Return (x, y) of the center of cell containing provided text 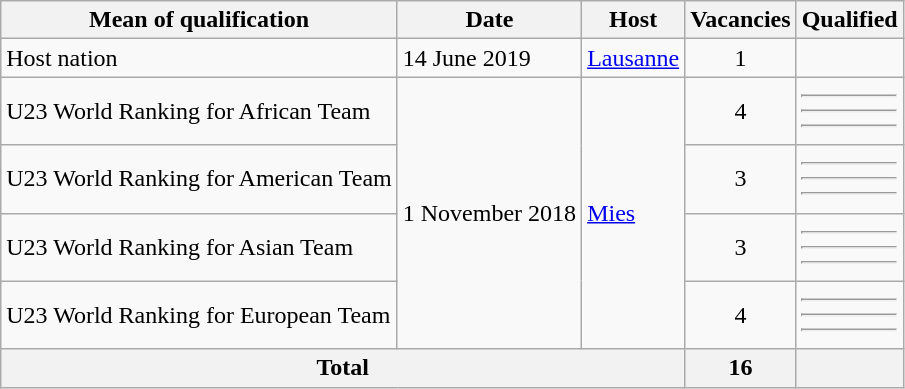
Total (343, 368)
Date (489, 20)
14 June 2019 (489, 58)
U23 World Ranking for American Team (199, 179)
1 November 2018 (489, 213)
Host (634, 20)
Host nation (199, 58)
Lausanne (634, 58)
1 (741, 58)
U23 World Ranking for European Team (199, 315)
16 (741, 368)
U23 World Ranking for Asian Team (199, 247)
Qualified (850, 20)
U23 World Ranking for African Team (199, 111)
Mean of qualification (199, 20)
Vacancies (741, 20)
Mies (634, 213)
